Capture the cell that displays the provided text and extract its [x, y] central coordinate. 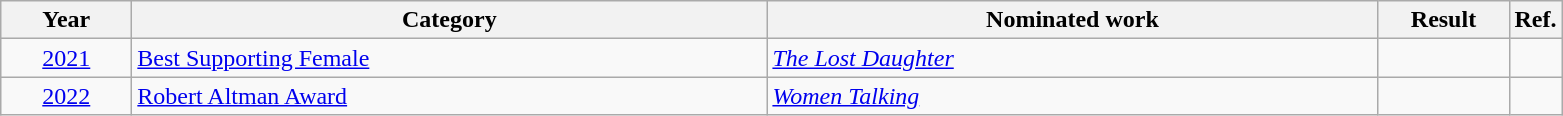
Women Talking [1072, 96]
Result [1444, 20]
Robert Altman Award [450, 96]
Ref. [1536, 20]
The Lost Daughter [1072, 58]
2021 [66, 58]
Year [66, 20]
Category [450, 20]
Best Supporting Female [450, 58]
2022 [66, 96]
Nominated work [1072, 20]
